Find where the given text appears and provide that cell's center as [x, y] coordinate. 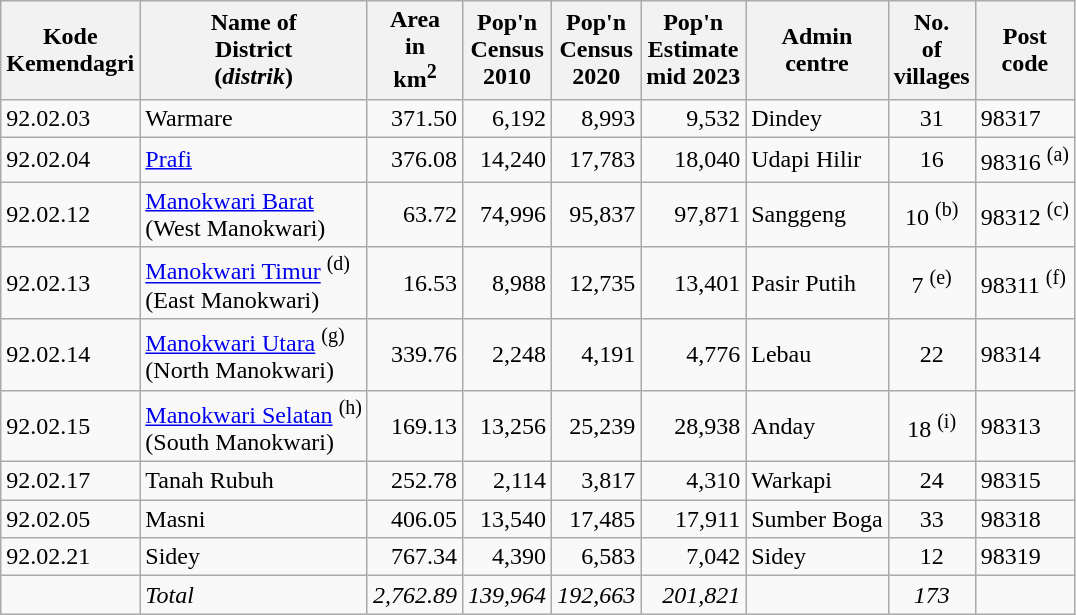
17,783 [596, 160]
Manokwari Selatan (h) (South Manokwari) [254, 426]
22 [932, 355]
98318 [1024, 519]
8,988 [508, 283]
98316 (a) [1024, 160]
Kode Kemendagri [70, 50]
376.08 [414, 160]
6,192 [508, 118]
Lebau [817, 355]
4,390 [508, 557]
Pop'nCensus2020 [596, 50]
33 [932, 519]
63.72 [414, 214]
98311 (f) [1024, 283]
Manokwari Timur (d)(East Manokwari) [254, 283]
12 [932, 557]
339.76 [414, 355]
Dindey [817, 118]
98314 [1024, 355]
Anday [817, 426]
13,540 [508, 519]
92.02.03 [70, 118]
4,191 [596, 355]
92.02.12 [70, 214]
Tanah Rubuh [254, 481]
Pop'nEstimatemid 2023 [694, 50]
92.02.21 [70, 557]
92.02.05 [70, 519]
201,821 [694, 595]
98313 [1024, 426]
92.02.13 [70, 283]
10 (b) [932, 214]
Warmare [254, 118]
192,663 [596, 595]
14,240 [508, 160]
Area inkm2 [414, 50]
406.05 [414, 519]
98315 [1024, 481]
252.78 [414, 481]
Warkapi [817, 481]
98319 [1024, 557]
13,256 [508, 426]
8,993 [596, 118]
Sumber Boga [817, 519]
2,762.89 [414, 595]
98312 (c) [1024, 214]
92.02.15 [70, 426]
92.02.04 [70, 160]
169.13 [414, 426]
18 (i) [932, 426]
98317 [1024, 118]
17,911 [694, 519]
Postcode [1024, 50]
4,310 [694, 481]
Sanggeng [817, 214]
173 [932, 595]
16.53 [414, 283]
7,042 [694, 557]
767.34 [414, 557]
2,248 [508, 355]
92.02.17 [70, 481]
13,401 [694, 283]
Prafi [254, 160]
28,938 [694, 426]
371.50 [414, 118]
Pop'nCensus2010 [508, 50]
7 (e) [932, 283]
4,776 [694, 355]
31 [932, 118]
12,735 [596, 283]
Admin centre [817, 50]
No.ofvillages [932, 50]
97,871 [694, 214]
17,485 [596, 519]
95,837 [596, 214]
Total [254, 595]
92.02.14 [70, 355]
6,583 [596, 557]
Masni [254, 519]
Name ofDistrict(distrik) [254, 50]
25,239 [596, 426]
18,040 [694, 160]
Manokwari Barat (West Manokwari) [254, 214]
24 [932, 481]
74,996 [508, 214]
2,114 [508, 481]
3,817 [596, 481]
Pasir Putih [817, 283]
139,964 [508, 595]
16 [932, 160]
9,532 [694, 118]
Udapi Hilir [817, 160]
Manokwari Utara (g)(North Manokwari) [254, 355]
